Pinpoint the cell where the given text exists, returning its [x, y] midpoint coordinate. 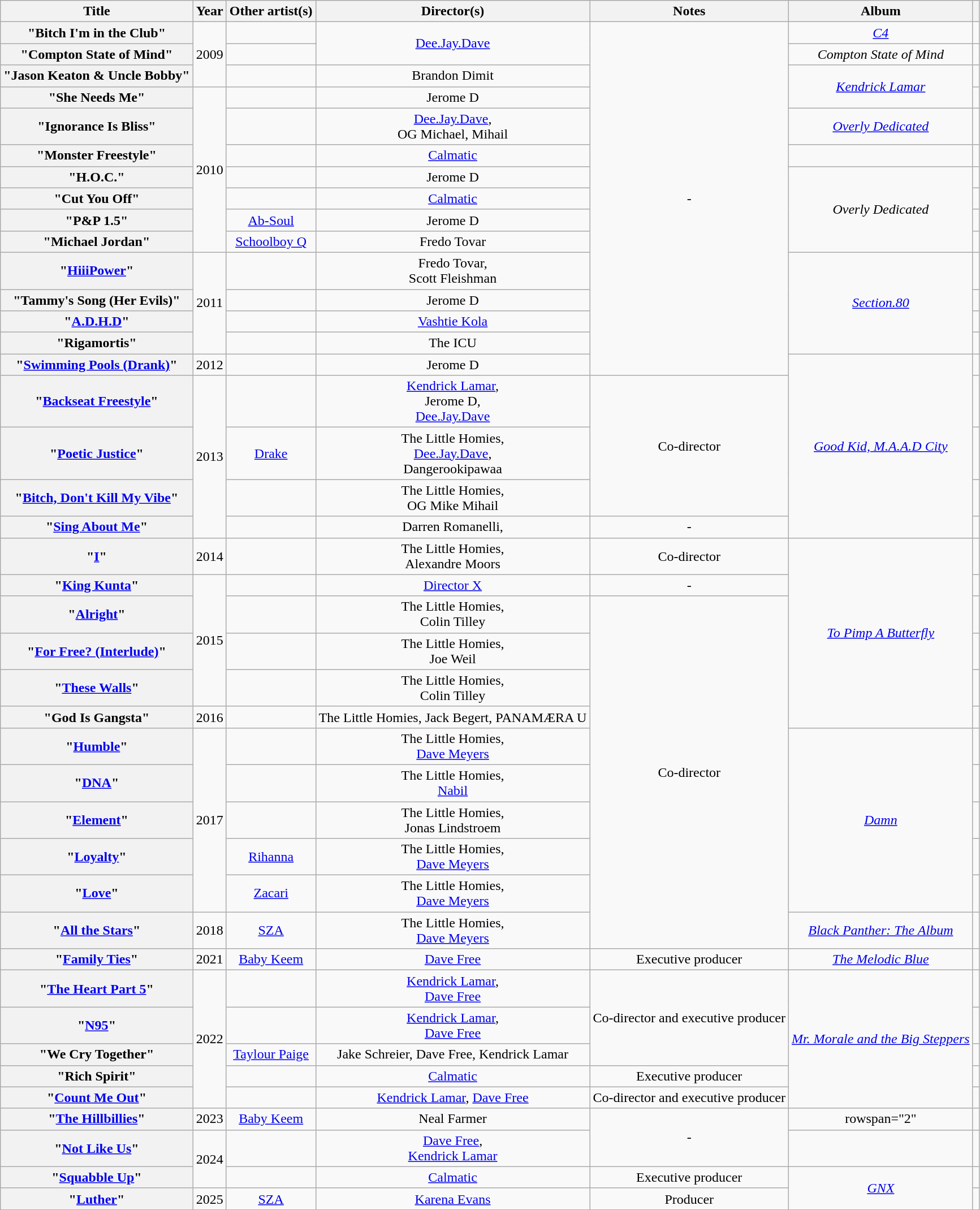
Drake [271, 453]
"DNA" [97, 783]
2009 [209, 54]
"Loyalty" [97, 857]
Damn [881, 820]
The Little Homies,Alexandre Moors [452, 556]
2022 [209, 1039]
Other artist(s) [271, 11]
"Bitch, Don't Kill My Vibe" [97, 498]
"Tammy's Song (Her Evils)" [97, 300]
The Little Homies,Dee.Jay.Dave,Dangerookipawaa [452, 453]
"These Walls" [97, 688]
To Pimp A Butterfly [881, 633]
Zacari [271, 893]
Dave Free,Kendrick Lamar [452, 1148]
"Family Ties" [97, 960]
"For Free? (Interlude)" [97, 651]
"Not Like Us" [97, 1148]
"Compton State of Mind" [97, 54]
"Jason Keaton & Uncle Bobby" [97, 76]
Title [97, 11]
Director X [452, 585]
Schoolboy Q [271, 241]
Section.80 [881, 303]
Notes [689, 11]
"God Is Gangsta" [97, 717]
2023 [209, 1119]
Taylour Paige [271, 1055]
2013 [209, 457]
"She Needs Me" [97, 97]
2016 [209, 717]
"Squabble Up" [97, 1177]
Brandon Dimit [452, 76]
"Cut You Off" [97, 198]
"Alright" [97, 614]
Kendrick Lamar, Dave Free [452, 1097]
Fredo Tovar,Scott Fleishman [452, 270]
Year [209, 11]
The Little Homies,Nabil [452, 783]
Ab-Soul [271, 220]
2017 [209, 820]
Compton State of Mind [881, 54]
Producer [689, 1199]
"H.O.C." [97, 177]
"Rich Spirit" [97, 1076]
Mr. Morale and the Big Steppers [881, 1039]
"The Heart Part 5" [97, 988]
Dee.Jay.Dave,OG Michael, Mihail [452, 127]
2021 [209, 960]
"Love" [97, 893]
Jake Schreier, Dave Free, Kendrick Lamar [452, 1055]
"Swimming Pools (Drank)" [97, 365]
"Ignorance Is Bliss" [97, 127]
2024 [209, 1159]
2014 [209, 556]
2011 [209, 303]
"Element" [97, 820]
GNX [881, 1188]
"HiiiPower" [97, 270]
"Poetic Justice" [97, 453]
The Melodic Blue [881, 960]
The Little Homies,Joe Weil [452, 651]
"A.D.H.D" [97, 322]
2010 [209, 170]
Dave Free [452, 960]
Kendrick Lamar,Jerome D,Dee.Jay.Dave [452, 401]
Black Panther: The Album [881, 931]
"Backseat Freestyle" [97, 401]
C4 [881, 33]
Director(s) [452, 11]
2018 [209, 931]
The ICU [452, 343]
2015 [209, 640]
The Little Homies, Jack Begert, PANAMÆRA U [452, 717]
Kendrick Lamar [881, 87]
"Sing About Me" [97, 527]
2012 [209, 365]
Rihanna [271, 857]
"Monster Freestyle" [97, 155]
"All the Stars" [97, 931]
"I" [97, 556]
Darren Romanelli, [452, 527]
Dee.Jay.Dave [452, 44]
2025 [209, 1199]
"Rigamortis" [97, 343]
Karena Evans [452, 1199]
"King Kunta" [97, 585]
"Michael Jordan" [97, 241]
Album [881, 11]
"The Hillbillies" [97, 1119]
The Little Homies,OG Mike Mihail [452, 498]
rowspan="2" [881, 1119]
Vashtie Kola [452, 322]
"N95" [97, 1026]
"We Cry Together" [97, 1055]
"Count Me Out" [97, 1097]
Good Kid, M.A.A.D City [881, 446]
Neal Farmer [452, 1119]
"Luther" [97, 1199]
The Little Homies,Jonas Lindstroem [452, 820]
"Bitch I'm in the Club" [97, 33]
"P&P 1.5" [97, 220]
Fredo Tovar [452, 241]
"Humble" [97, 746]
